Find where the given text appears and provide that cell's center as (x, y) coordinate. 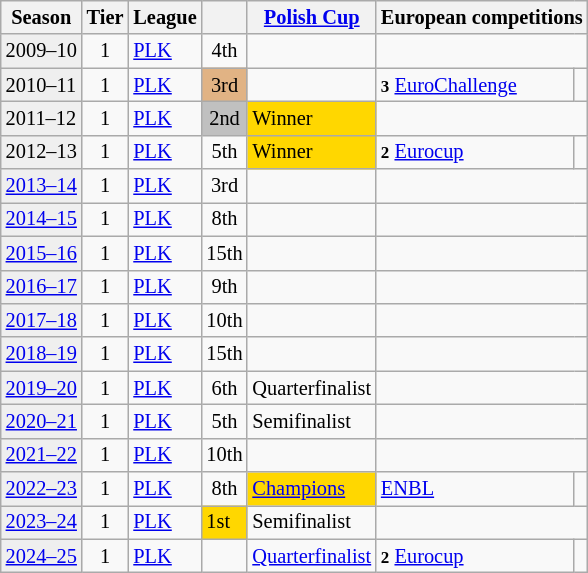
6th (225, 388)
2015–16 (42, 253)
2010–11 (42, 85)
Polish Cup (312, 17)
2012–13 (42, 152)
2013–14 (42, 186)
2018–19 (42, 354)
2021–22 (42, 455)
2016–17 (42, 287)
1st (225, 522)
League (164, 17)
2019–20 (42, 388)
2017–18 (42, 320)
4th (225, 51)
2009–10 (42, 51)
ENBL (475, 489)
2024–25 (42, 556)
Season (42, 17)
3 EuroChallenge (475, 85)
2nd (225, 118)
2014–15 (42, 219)
2020–21 (42, 421)
9th (225, 287)
European competitions (482, 17)
2023–24 (42, 522)
Tier (106, 17)
Champions (312, 489)
2011–12 (42, 118)
2022–23 (42, 489)
